Return the [x, y] coordinate for the center point of the cell that contains the specified text.  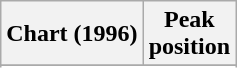
Chart (1996) [72, 34]
Peakposition [189, 34]
